For the text-containing cell, return its midpoint in (X, Y) coordinate format. 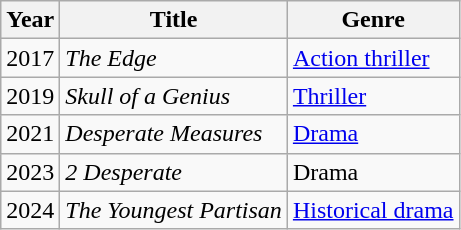
2017 (30, 58)
Genre (373, 20)
The Edge (174, 58)
2023 (30, 172)
2019 (30, 96)
2021 (30, 134)
Title (174, 20)
2 Desperate (174, 172)
Year (30, 20)
2024 (30, 210)
Thriller (373, 96)
Desperate Measures (174, 134)
The Youngest Partisan (174, 210)
Skull of a Genius (174, 96)
Historical drama (373, 210)
Action thriller (373, 58)
